Scan for the cell matching the given text and deliver its [x, y] coordinate at center. 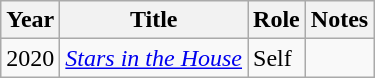
Role [277, 20]
Self [277, 58]
Title [154, 20]
Stars in the House [154, 58]
2020 [30, 58]
Year [30, 20]
Notes [339, 20]
